Determine the (X, Y) coordinate at the center of the cell enclosing the given text.  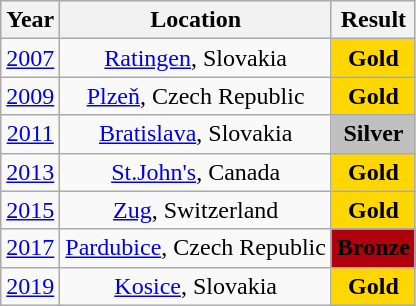
2015 (30, 210)
Pardubice, Czech Republic (196, 248)
2011 (30, 134)
2007 (30, 58)
Ratingen, Slovakia (196, 58)
Location (196, 20)
Bronze (373, 248)
2017 (30, 248)
Bratislava, Slovakia (196, 134)
Silver (373, 134)
2013 (30, 172)
Year (30, 20)
Kosice, Slovakia (196, 286)
St.John's, Canada (196, 172)
Result (373, 20)
2009 (30, 96)
2019 (30, 286)
Plzeň, Czech Republic (196, 96)
Zug, Switzerland (196, 210)
